Find where the given text appears and provide that cell's center as (X, Y) coordinate. 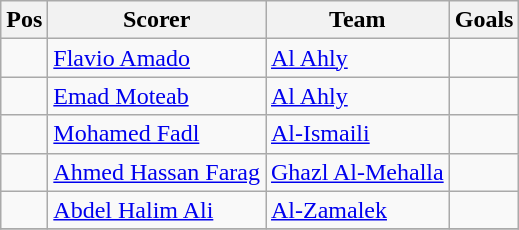
Abdel Halim Ali (157, 210)
Mohamed Fadl (157, 134)
Scorer (157, 20)
Pos (24, 20)
Ghazl Al-Mehalla (358, 172)
Goals (484, 20)
Ahmed Hassan Farag (157, 172)
Emad Moteab (157, 96)
Al-Ismaili (358, 134)
Al-Zamalek (358, 210)
Flavio Amado (157, 58)
Team (358, 20)
